Capture the cell that displays the provided text and extract its (x, y) central coordinate. 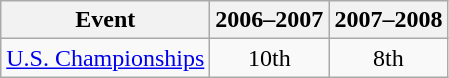
2007–2008 (388, 20)
10th (270, 58)
8th (388, 58)
U.S. Championships (106, 58)
2006–2007 (270, 20)
Event (106, 20)
